Locate the cell with the specified text and output its [x, y] center coordinate. 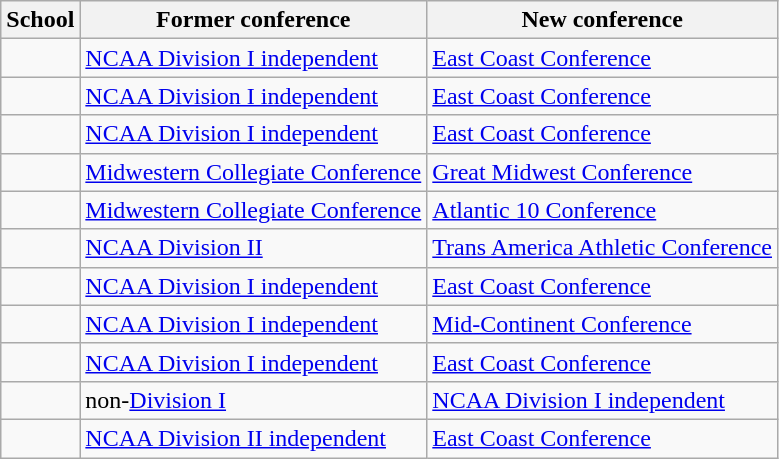
Atlantic 10 Conference [602, 210]
Great Midwest Conference [602, 172]
Former conference [254, 20]
Trans America Athletic Conference [602, 248]
School [40, 20]
NCAA Division II [254, 248]
non-Division I [254, 400]
NCAA Division II independent [254, 438]
Mid-Continent Conference [602, 324]
New conference [602, 20]
